Locate the cell with the specified text and output its [x, y] center coordinate. 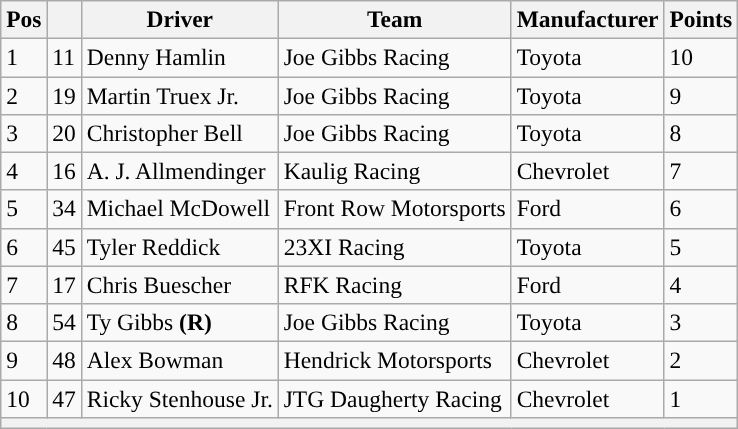
Ricky Stenhouse Jr. [180, 398]
Alex Bowman [180, 360]
Kaulig Racing [394, 171]
45 [64, 247]
11 [64, 57]
23XI Racing [394, 247]
Ty Gibbs (R) [180, 322]
16 [64, 171]
Denny Hamlin [180, 57]
54 [64, 322]
Hendrick Motorsports [394, 360]
Driver [180, 19]
Christopher Bell [180, 133]
Tyler Reddick [180, 247]
Pos [24, 19]
47 [64, 398]
20 [64, 133]
Team [394, 19]
RFK Racing [394, 285]
17 [64, 285]
Michael McDowell [180, 209]
Chris Buescher [180, 285]
34 [64, 209]
Manufacturer [588, 19]
Martin Truex Jr. [180, 95]
19 [64, 95]
JTG Daugherty Racing [394, 398]
A. J. Allmendinger [180, 171]
48 [64, 360]
Front Row Motorsports [394, 209]
Points [701, 19]
